From the cell containing the given text, extract its center point as [X, Y] coordinate. 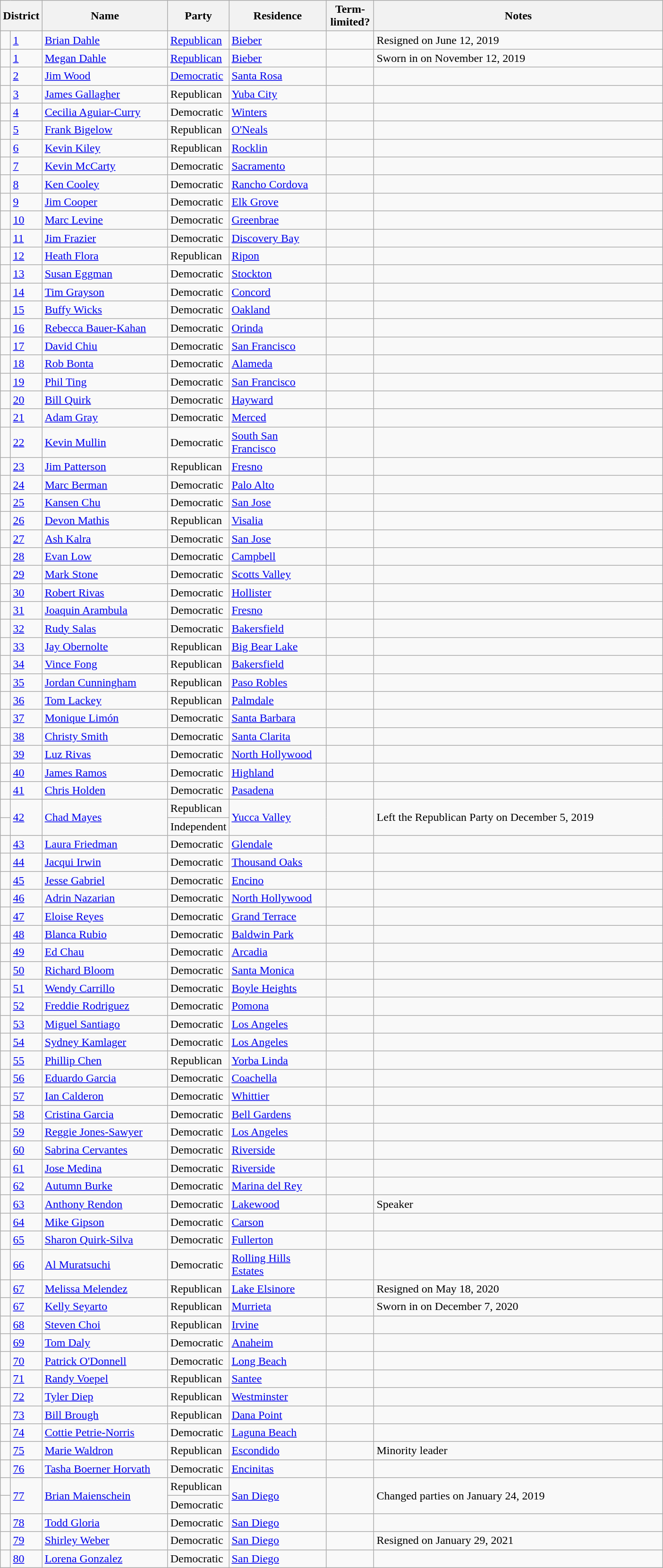
O'Neals [278, 130]
Resigned on January 29, 2021 [518, 1541]
Blanca Rubio [105, 934]
Yuba City [278, 94]
72 [26, 1396]
Palo Alto [278, 484]
Robert Rivas [105, 593]
13 [26, 274]
Lakewood [278, 1204]
Chad Mayes [105, 817]
Sworn in on December 7, 2020 [518, 1307]
2 [26, 76]
Santa Rosa [278, 76]
Tom Lackey [105, 700]
64 [26, 1222]
Escondido [278, 1451]
39 [26, 754]
Carson [278, 1222]
Rocklin [278, 148]
Rudy Salas [105, 629]
Chris Holden [105, 790]
48 [26, 934]
Rebecca Bauer-Kahan [105, 328]
Cottie Petrie-Norris [105, 1433]
Steven Choi [105, 1325]
Shirley Weber [105, 1541]
Phil Ting [105, 382]
Marc Berman [105, 484]
Kevin Mullin [105, 442]
Tom Daly [105, 1343]
Sharon Quirk-Silva [105, 1240]
75 [26, 1451]
Tasha Boerner Horvath [105, 1469]
58 [26, 1114]
31 [26, 611]
Reggie Jones-Sawyer [105, 1132]
32 [26, 629]
Glendale [278, 844]
Tyler Diep [105, 1396]
Sworn in on November 12, 2019 [518, 58]
Santa Monica [278, 970]
Cristina Garcia [105, 1114]
57 [26, 1096]
Fullerton [278, 1240]
Whittier [278, 1096]
Monique Limón [105, 718]
7 [26, 166]
Speaker [518, 1204]
Paso Robles [278, 682]
Lake Elsinore [278, 1289]
Winters [278, 112]
Heath Flora [105, 256]
19 [26, 382]
73 [26, 1414]
Arcadia [278, 952]
Jim Patterson [105, 466]
65 [26, 1240]
Randy Voepel [105, 1378]
Murrieta [278, 1307]
53 [26, 1024]
Laura Friedman [105, 844]
41 [26, 790]
42 [26, 817]
Wendy Carrillo [105, 988]
Brian Maienschein [105, 1496]
Evan Low [105, 557]
Brian Dahle [105, 40]
51 [26, 988]
Irvine [278, 1325]
74 [26, 1433]
46 [26, 898]
80 [26, 1559]
Tim Grayson [105, 292]
Baldwin Park [278, 934]
Westminster [278, 1396]
Jacqui Irwin [105, 862]
Bill Quirk [105, 400]
Kelly Seyarto [105, 1307]
28 [26, 557]
23 [26, 466]
Campbell [278, 557]
55 [26, 1060]
Notes [518, 16]
Concord [278, 292]
Jordan Cunningham [105, 682]
Lorena Gonzalez [105, 1559]
3 [26, 94]
Marc Levine [105, 220]
Orinda [278, 328]
26 [26, 520]
Santa Clarita [278, 736]
Pasadena [278, 790]
Adam Gray [105, 418]
Megan Dahle [105, 58]
South San Francisco [278, 442]
52 [26, 1006]
68 [26, 1325]
Santee [278, 1378]
Cecilia Aguiar-Curry [105, 112]
56 [26, 1078]
Jose Medina [105, 1168]
Marie Waldron [105, 1451]
Joaquin Arambula [105, 611]
Ken Cooley [105, 184]
Encino [278, 880]
Buffy Wicks [105, 310]
71 [26, 1378]
37 [26, 718]
Stockton [278, 274]
49 [26, 952]
Elk Grove [278, 202]
Sabrina Cervantes [105, 1150]
8 [26, 184]
Rolling Hills Estates [278, 1265]
25 [26, 502]
Anthony Rendon [105, 1204]
Left the Republican Party on December 5, 2019 [518, 817]
Ed Chau [105, 952]
Oakland [278, 310]
Coachella [278, 1078]
Encinitas [278, 1469]
36 [26, 700]
59 [26, 1132]
Palmdale [278, 700]
Scotts Valley [278, 575]
Adrin Nazarian [105, 898]
Autumn Burke [105, 1186]
Name [105, 16]
15 [26, 310]
12 [26, 256]
10 [26, 220]
17 [26, 346]
5 [26, 130]
Laguna Beach [278, 1433]
Santa Barbara [278, 718]
James Ramos [105, 772]
Ian Calderon [105, 1096]
34 [26, 664]
Vince Fong [105, 664]
45 [26, 880]
Todd Gloria [105, 1523]
Big Bear Lake [278, 646]
62 [26, 1186]
Anaheim [278, 1343]
66 [26, 1265]
Kansen Chu [105, 502]
Jim Cooper [105, 202]
16 [26, 328]
Jim Wood [105, 76]
Freddie Rodriguez [105, 1006]
Sydney Kamlager [105, 1042]
14 [26, 292]
Kevin McCarty [105, 166]
Boyle Heights [278, 988]
Patrick O'Donnell [105, 1361]
Alameda [278, 364]
Resigned on June 12, 2019 [518, 40]
Hayward [278, 400]
Resigned on May 18, 2020 [518, 1289]
Marina del Rey [278, 1186]
Susan Eggman [105, 274]
Frank Bigelow [105, 130]
18 [26, 364]
Grand Terrace [278, 916]
Discovery Bay [278, 238]
38 [26, 736]
24 [26, 484]
21 [26, 418]
22 [26, 442]
District [21, 16]
Residence [278, 16]
Eduardo Garcia [105, 1078]
Merced [278, 418]
Bill Brough [105, 1414]
54 [26, 1042]
Sacramento [278, 166]
Eloise Reyes [105, 916]
43 [26, 844]
Term-limited? [350, 16]
77 [26, 1496]
60 [26, 1150]
35 [26, 682]
33 [26, 646]
47 [26, 916]
Party [198, 16]
Independent [198, 827]
40 [26, 772]
78 [26, 1523]
4 [26, 112]
50 [26, 970]
79 [26, 1541]
Rancho Cordova [278, 184]
69 [26, 1343]
6 [26, 148]
Minority leader [518, 1451]
Melissa Melendez [105, 1289]
Long Beach [278, 1361]
Hollister [278, 593]
Highland [278, 772]
61 [26, 1168]
70 [26, 1361]
Mike Gipson [105, 1222]
30 [26, 593]
Richard Bloom [105, 970]
Luz Rivas [105, 754]
76 [26, 1469]
9 [26, 202]
27 [26, 538]
Jim Frazier [105, 238]
11 [26, 238]
David Chiu [105, 346]
Visalia [278, 520]
Dana Point [278, 1414]
Jesse Gabriel [105, 880]
Miguel Santiago [105, 1024]
44 [26, 862]
Changed parties on January 24, 2019 [518, 1496]
Jay Obernolte [105, 646]
Kevin Kiley [105, 148]
Devon Mathis [105, 520]
Bell Gardens [278, 1114]
29 [26, 575]
Ripon [278, 256]
Mark Stone [105, 575]
63 [26, 1204]
Christy Smith [105, 736]
Phillip Chen [105, 1060]
20 [26, 400]
Greenbrae [278, 220]
Pomona [278, 1006]
Thousand Oaks [278, 862]
Rob Bonta [105, 364]
Al Muratsuchi [105, 1265]
Yucca Valley [278, 817]
James Gallagher [105, 94]
Yorba Linda [278, 1060]
Ash Kalra [105, 538]
